Determine the [X, Y] coordinate at the center of the cell enclosing the given text.  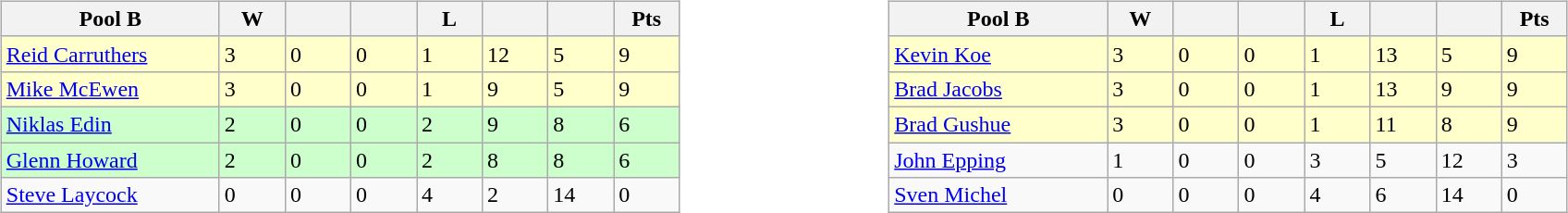
Sven Michel [998, 195]
John Epping [998, 160]
Mike McEwen [110, 89]
Reid Carruthers [110, 54]
Glenn Howard [110, 160]
Brad Jacobs [998, 89]
Kevin Koe [998, 54]
Brad Gushue [998, 124]
Niklas Edin [110, 124]
11 [1403, 124]
Steve Laycock [110, 195]
